Scan for the cell matching the given text and deliver its (x, y) coordinate at center. 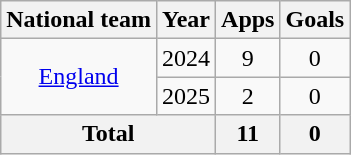
Apps (248, 20)
Total (108, 134)
Goals (315, 20)
2025 (186, 96)
2024 (186, 58)
2 (248, 96)
Year (186, 20)
9 (248, 58)
11 (248, 134)
National team (79, 20)
England (79, 77)
